Provide the [x, y] coordinate of the cell's center where the given text is located.  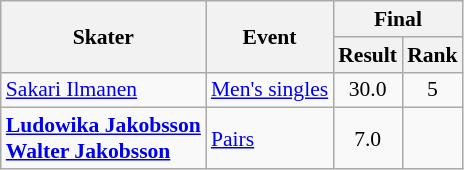
30.0 [368, 90]
Ludowika Jakobsson Walter Jakobsson [104, 138]
7.0 [368, 138]
Sakari Ilmanen [104, 90]
Final [398, 19]
5 [432, 90]
Skater [104, 36]
Rank [432, 55]
Pairs [270, 138]
Result [368, 55]
Men's singles [270, 90]
Event [270, 36]
